Find where the given text appears and provide that cell's center as (x, y) coordinate. 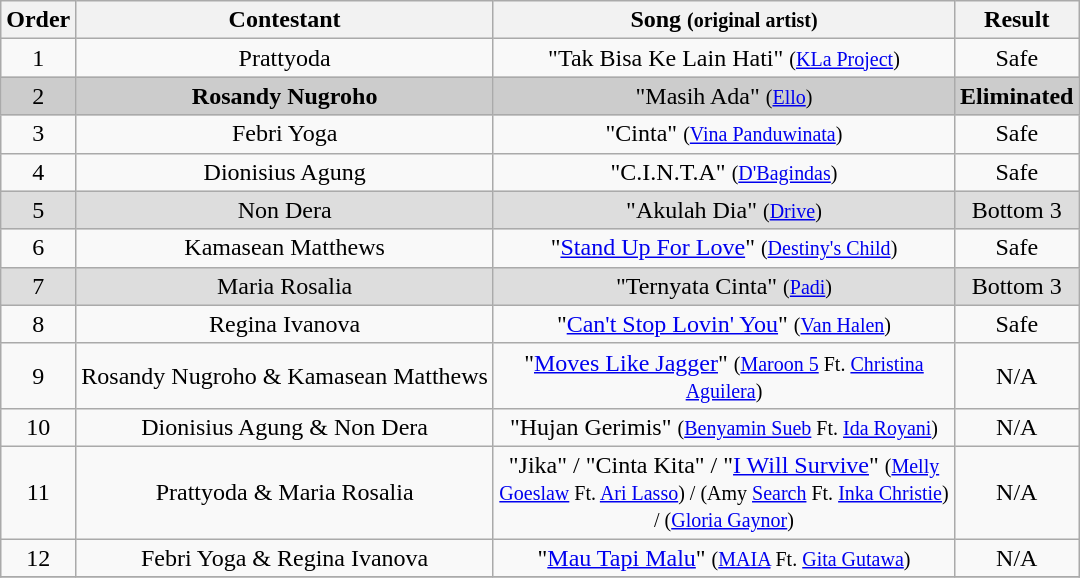
Dionisius Agung & Non Dera (285, 427)
"Moves Like Jagger" (Maroon 5 Ft. Christina Aguilera) (724, 376)
"Cinta" (Vina Panduwinata) (724, 134)
Prattyoda & Maria Rosalia (285, 492)
"C.I.N.T.A" (D'Bagindas) (724, 172)
8 (38, 324)
Regina Ivanova (285, 324)
Rosandy Nugroho & Kamasean Matthews (285, 376)
12 (38, 557)
9 (38, 376)
Rosandy Nugroho (285, 96)
1 (38, 58)
4 (38, 172)
6 (38, 248)
"Hujan Gerimis" (Benyamin Sueb Ft. Ida Royani) (724, 427)
Prattyoda (285, 58)
"Ternyata Cinta" (Padi) (724, 286)
3 (38, 134)
Febri Yoga (285, 134)
Dionisius Agung (285, 172)
Maria Rosalia (285, 286)
Non Dera (285, 210)
Febri Yoga & Regina Ivanova (285, 557)
Order (38, 20)
Kamasean Matthews (285, 248)
Contestant (285, 20)
11 (38, 492)
"Masih Ada" (Ello) (724, 96)
2 (38, 96)
5 (38, 210)
7 (38, 286)
"Tak Bisa Ke Lain Hati" (KLa Project) (724, 58)
"Akulah Dia" (Drive) (724, 210)
Eliminated (1017, 96)
"Jika" / "Cinta Kita" / "I Will Survive" (Melly Goeslaw Ft. Ari Lasso) / (Amy Search Ft. Inka Christie) / (Gloria Gaynor) (724, 492)
10 (38, 427)
"Can't Stop Lovin' You" (Van Halen) (724, 324)
"Stand Up For Love" (Destiny's Child) (724, 248)
"Mau Tapi Malu" (MAIA Ft. Gita Gutawa) (724, 557)
Song (original artist) (724, 20)
Result (1017, 20)
